Search for the cell housing the specified text and yield its [x, y] center coordinate. 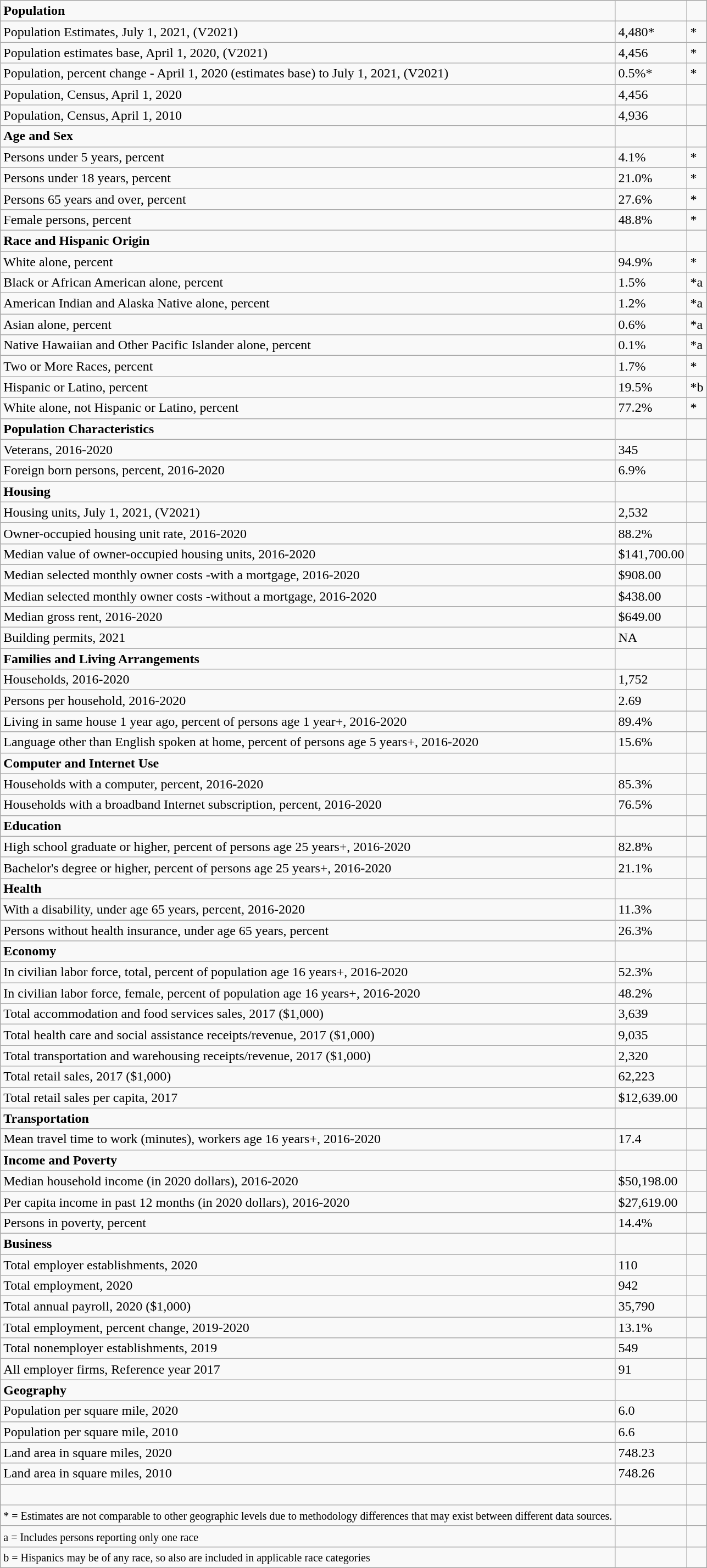
748.26 [652, 1474]
White alone, not Hispanic or Latino, percent [308, 408]
Households with a computer, percent, 2016-2020 [308, 784]
Black or African American alone, percent [308, 283]
4.1% [652, 157]
Health [308, 888]
Geography [308, 1390]
Median gross rent, 2016-2020 [308, 617]
1.5% [652, 283]
Population per square mile, 2020 [308, 1411]
6.9% [652, 471]
Building permits, 2021 [308, 638]
Population, percent change - April 1, 2020 (estimates base) to July 1, 2021, (V2021) [308, 74]
Race and Hispanic Origin [308, 240]
Per capita income in past 12 months (in 2020 dollars), 2016-2020 [308, 1202]
$27,619.00 [652, 1202]
High school graduate or higher, percent of persons age 25 years+, 2016-2020 [308, 847]
Persons per household, 2016-2020 [308, 701]
Total accommodation and food services sales, 2017 ($1,000) [308, 1014]
11.3% [652, 909]
48.8% [652, 220]
62,223 [652, 1077]
76.5% [652, 805]
Housing units, July 1, 2021, (V2021) [308, 512]
942 [652, 1286]
Land area in square miles, 2010 [308, 1474]
26.3% [652, 931]
Hispanic or Latino, percent [308, 387]
$50,198.00 [652, 1181]
Population, Census, April 1, 2020 [308, 94]
27.6% [652, 199]
110 [652, 1264]
94.9% [652, 262]
Housing [308, 491]
17.4 [652, 1139]
Total employer establishments, 2020 [308, 1264]
Total retail sales per capita, 2017 [308, 1097]
Income and Poverty [308, 1160]
748.23 [652, 1453]
*b [697, 387]
Persons in poverty, percent [308, 1223]
Population, Census, April 1, 2010 [308, 115]
With a disability, under age 65 years, percent, 2016-2020 [308, 909]
Total health care and social assistance receipts/revenue, 2017 ($1,000) [308, 1035]
2.69 [652, 701]
Total nonemployer establishments, 2019 [308, 1348]
2,320 [652, 1056]
Total retail sales, 2017 ($1,000) [308, 1077]
Asian alone, percent [308, 324]
21.0% [652, 178]
Business [308, 1244]
Computer and Internet Use [308, 763]
Education [308, 826]
$12,639.00 [652, 1097]
$649.00 [652, 617]
Median selected monthly owner costs -with a mortgage, 2016-2020 [308, 575]
Total annual payroll, 2020 ($1,000) [308, 1307]
Foreign born persons, percent, 2016-2020 [308, 471]
1,752 [652, 680]
21.1% [652, 867]
91 [652, 1369]
Households, 2016-2020 [308, 680]
Population per square mile, 2010 [308, 1432]
2,532 [652, 512]
Female persons, percent [308, 220]
Transportation [308, 1118]
Persons without health insurance, under age 65 years, percent [308, 931]
82.8% [652, 847]
Households with a broadband Internet subscription, percent, 2016-2020 [308, 805]
Two or More Races, percent [308, 366]
549 [652, 1348]
* = Estimates are not comparable to other geographic levels due to methodology differences that may exist between different data sources. [308, 1515]
Median value of owner-occupied housing units, 2016-2020 [308, 554]
Bachelor's degree or higher, percent of persons age 25 years+, 2016-2020 [308, 867]
6.6 [652, 1432]
Persons 65 years and over, percent [308, 199]
6.0 [652, 1411]
345 [652, 450]
77.2% [652, 408]
4,480* [652, 32]
Families and Living Arrangements [308, 659]
1.2% [652, 304]
0.1% [652, 345]
0.6% [652, 324]
In civilian labor force, total, percent of population age 16 years+, 2016-2020 [308, 972]
1.7% [652, 366]
Owner-occupied housing unit rate, 2016-2020 [308, 533]
Persons under 18 years, percent [308, 178]
Total employment, percent change, 2019-2020 [308, 1328]
Land area in square miles, 2020 [308, 1453]
White alone, percent [308, 262]
In civilian labor force, female, percent of population age 16 years+, 2016-2020 [308, 993]
Population Estimates, July 1, 2021, (V2021) [308, 32]
9,035 [652, 1035]
Language other than English spoken at home, percent of persons age 5 years+, 2016-2020 [308, 742]
Native Hawaiian and Other Pacific Islander alone, percent [308, 345]
Age and Sex [308, 136]
Persons under 5 years, percent [308, 157]
35,790 [652, 1307]
b = Hispanics may be of any race, so also are included in applicable race categories [308, 1557]
3,639 [652, 1014]
15.6% [652, 742]
NA [652, 638]
48.2% [652, 993]
All employer firms, Reference year 2017 [308, 1369]
85.3% [652, 784]
Population estimates base, April 1, 2020, (V2021) [308, 53]
Mean travel time to work (minutes), workers age 16 years+, 2016-2020 [308, 1139]
14.4% [652, 1223]
Total employment, 2020 [308, 1286]
$141,700.00 [652, 554]
a = Includes persons reporting only one race [308, 1536]
19.5% [652, 387]
Population [308, 11]
Total transportation and warehousing receipts/revenue, 2017 ($1,000) [308, 1056]
Median household income (in 2020 dollars), 2016-2020 [308, 1181]
0.5%* [652, 74]
89.4% [652, 721]
Living in same house 1 year ago, percent of persons age 1 year+, 2016-2020 [308, 721]
Median selected monthly owner costs -without a mortgage, 2016-2020 [308, 596]
Economy [308, 951]
American Indian and Alaska Native alone, percent [308, 304]
88.2% [652, 533]
$908.00 [652, 575]
Veterans, 2016-2020 [308, 450]
52.3% [652, 972]
$438.00 [652, 596]
Population Characteristics [308, 429]
13.1% [652, 1328]
4,936 [652, 115]
